Return [x, y] of the center of cell containing provided text 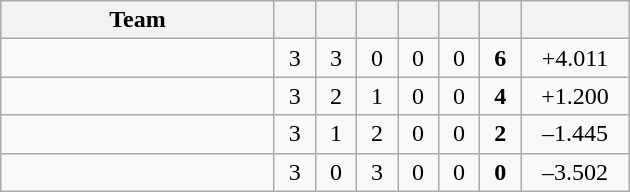
+1.200 [576, 96]
–1.445 [576, 134]
+4.011 [576, 58]
6 [500, 58]
4 [500, 96]
Team [138, 20]
–3.502 [576, 172]
